Detect which cell encompasses the target text, then output its [X, Y] center coordinate. 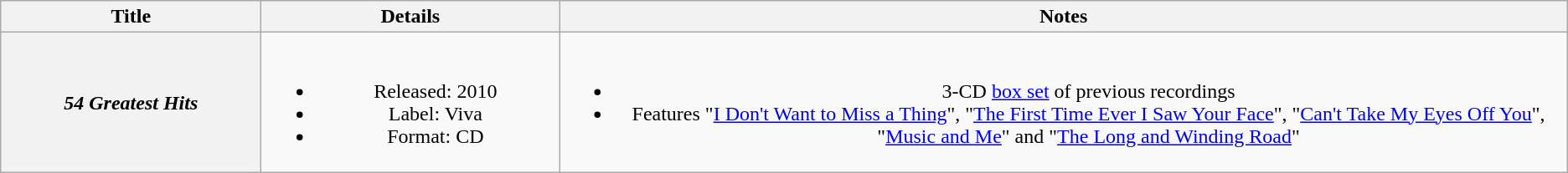
Title [131, 17]
54 Greatest Hits [131, 102]
Notes [1064, 17]
Released: 2010Label: VivaFormat: CD [410, 102]
Details [410, 17]
